Find where the given text appears and provide that cell's center as [x, y] coordinate. 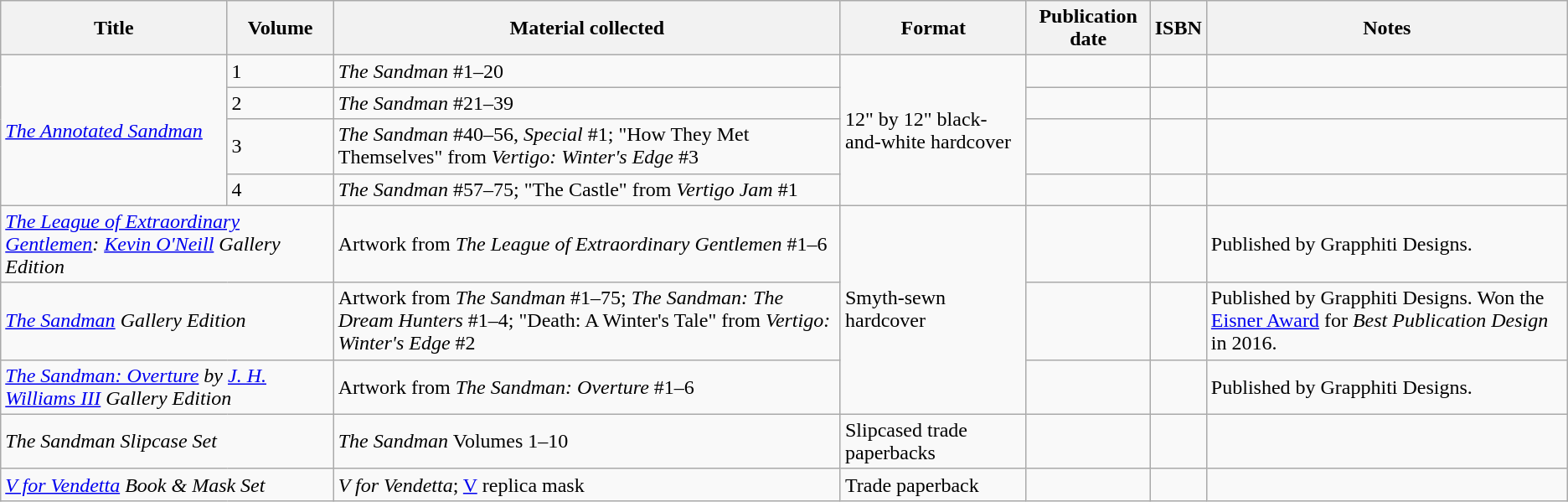
Artwork from The Sandman: Overture #1–6 [586, 387]
The Sandman #57–75; "The Castle" from Vertigo Jam #1 [586, 189]
Artwork from The Sandman #1–75; The Sandman: The Dream Hunters #1–4; "Death: A Winter's Tale" from Vertigo: Winter's Edge #2 [586, 321]
2 [280, 103]
Publication date [1088, 28]
Smyth-sewn hardcover [933, 310]
The Sandman Gallery Edition [168, 321]
The League of Extraordinary Gentlemen: Kevin O'Neill Gallery Edition [168, 244]
Notes [1387, 28]
The Sandman #1–20 [586, 71]
The Sandman #40–56, Special #1; "How They Met Themselves" from Vertigo: Winter's Edge #3 [586, 146]
Volume [280, 28]
Title [114, 28]
12" by 12" black-and-white hardcover [933, 131]
Trade paperback [933, 484]
3 [280, 146]
Material collected [586, 28]
1 [280, 71]
Format [933, 28]
Artwork from The League of Extraordinary Gentlemen #1–6 [586, 244]
4 [280, 189]
Slipcased trade paperbacks [933, 441]
The Sandman Volumes 1–10 [586, 441]
ISBN [1178, 28]
The Sandman: Overture by J. H. Williams III Gallery Edition [168, 387]
The Sandman #21–39 [586, 103]
The Annotated Sandman [114, 131]
Published by Grapphiti Designs. Won the Eisner Award for Best Publication Design in 2016. [1387, 321]
V for Vendetta Book & Mask Set [168, 484]
V for Vendetta; V replica mask [586, 484]
The Sandman Slipcase Set [168, 441]
